Detect which cell encompasses the target text, then output its (x, y) center coordinate. 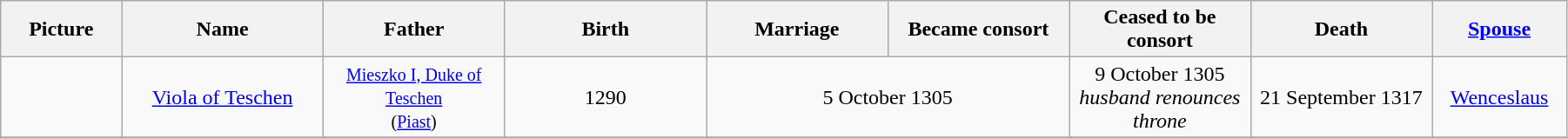
9 October 1305husband renounces throne (1160, 97)
Name (223, 30)
Marriage (797, 30)
Spouse (1500, 30)
Death (1341, 30)
Viola of Teschen (223, 97)
Picture (61, 30)
Became consort (978, 30)
Wenceslaus (1500, 97)
Father (413, 30)
Birth (606, 30)
5 October 1305 (888, 97)
Mieszko I, Duke of Teschen(Piast) (413, 97)
21 September 1317 (1341, 97)
Ceased to be consort (1160, 30)
1290 (606, 97)
